Extract the (X, Y) coordinate from the center of the cell holding the provided text.  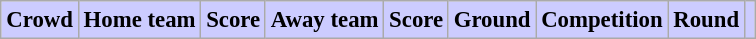
Away team (324, 20)
Home team (140, 20)
Round (706, 20)
Ground (492, 20)
Crowd (40, 20)
Competition (602, 20)
